Search for the cell housing the specified text and yield its (X, Y) center coordinate. 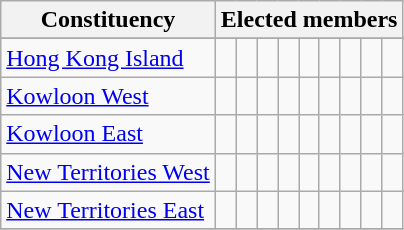
New Territories East (108, 210)
Elected members (309, 20)
Hong Kong Island (108, 58)
Kowloon East (108, 134)
New Territories West (108, 172)
Kowloon West (108, 96)
Constituency (108, 20)
